Provide the [X, Y] coordinate of the cell's center where the given text is located.  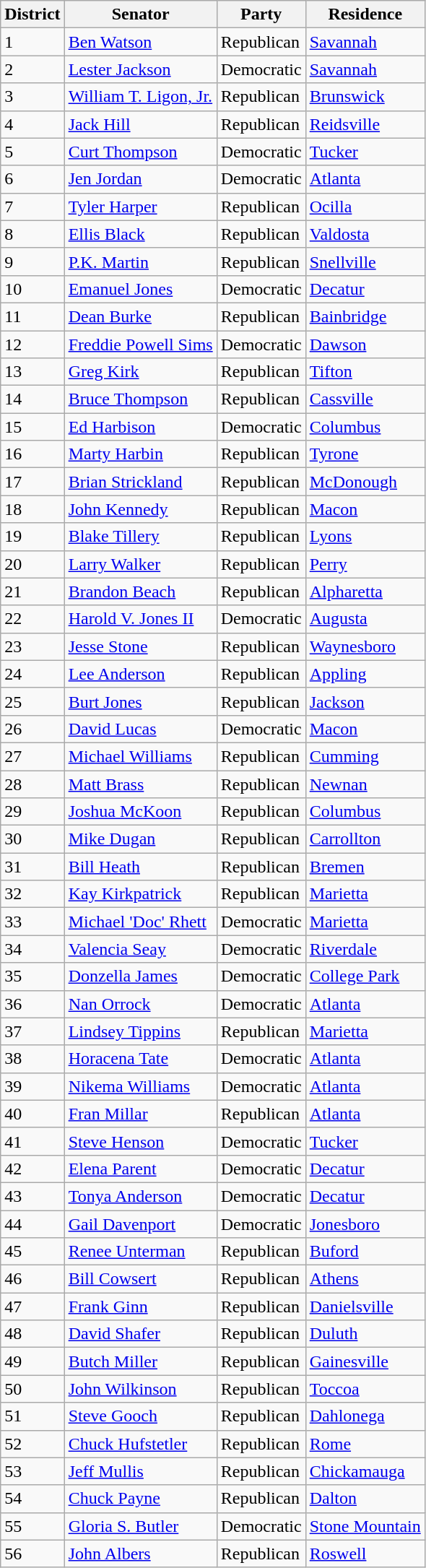
Riverdale [365, 949]
20 [32, 564]
56 [32, 1554]
Snellville [365, 261]
Michael 'Doc' Rhett [140, 922]
John Wilkinson [140, 1389]
John Kennedy [140, 509]
Buford [365, 1252]
Chuck Hufstetler [140, 1444]
Bruce Thompson [140, 399]
Dahlonega [365, 1416]
Lester Jackson [140, 69]
Appling [365, 674]
Ellis Black [140, 234]
12 [32, 345]
P.K. Martin [140, 261]
Fran Millar [140, 1114]
Elena Parent [140, 1169]
32 [32, 894]
14 [32, 399]
39 [32, 1086]
Newnan [365, 784]
Bainbridge [365, 316]
Augusta [365, 619]
44 [32, 1224]
Curt Thompson [140, 152]
Valencia Seay [140, 949]
Duluth [365, 1334]
24 [32, 674]
34 [32, 949]
Lindsey Tippins [140, 1031]
25 [32, 701]
Joshua McKoon [140, 812]
10 [32, 289]
Tyrone [365, 454]
Brunswick [365, 97]
Cassville [365, 399]
Toccoa [365, 1389]
Bill Heath [140, 867]
48 [32, 1334]
Larry Walker [140, 564]
15 [32, 427]
23 [32, 646]
49 [32, 1361]
Nan Orrock [140, 1004]
31 [32, 867]
Residence [365, 14]
Tifton [365, 372]
Freddie Powell Sims [140, 345]
Roswell [365, 1554]
28 [32, 784]
8 [32, 234]
Gainesville [365, 1361]
Jen Jordan [140, 179]
David Lucas [140, 729]
Bremen [365, 867]
Athens [365, 1279]
54 [32, 1499]
33 [32, 922]
Stone Mountain [365, 1526]
Steve Henson [140, 1141]
Gail Davenport [140, 1224]
College Park [365, 976]
Jesse Stone [140, 646]
18 [32, 509]
2 [32, 69]
Reidsville [365, 124]
Rome [365, 1444]
40 [32, 1114]
5 [32, 152]
21 [32, 592]
John Albers [140, 1554]
51 [32, 1416]
Burt Jones [140, 701]
50 [32, 1389]
Valdosta [365, 234]
Ocilla [365, 207]
Butch Miller [140, 1361]
Alpharetta [365, 592]
7 [32, 207]
Blake Tillery [140, 537]
38 [32, 1059]
22 [32, 619]
Donzella James [140, 976]
53 [32, 1471]
Greg Kirk [140, 372]
Waynesboro [365, 646]
Harold V. Jones II [140, 619]
Mike Dugan [140, 839]
Michael Williams [140, 756]
Tyler Harper [140, 207]
Chickamauga [365, 1471]
Chuck Payne [140, 1499]
46 [32, 1279]
Lyons [365, 537]
District [32, 14]
Nikema Williams [140, 1086]
Dean Burke [140, 316]
Party [261, 14]
43 [32, 1196]
Marty Harbin [140, 454]
Danielsville [365, 1307]
Ed Harbison [140, 427]
26 [32, 729]
Jonesboro [365, 1224]
Ben Watson [140, 42]
42 [32, 1169]
17 [32, 482]
Jack Hill [140, 124]
6 [32, 179]
Horacena Tate [140, 1059]
Kay Kirkpatrick [140, 894]
9 [32, 261]
Carrollton [365, 839]
11 [32, 316]
Brandon Beach [140, 592]
Perry [365, 564]
37 [32, 1031]
Lee Anderson [140, 674]
30 [32, 839]
35 [32, 976]
Emanuel Jones [140, 289]
36 [32, 1004]
Cumming [365, 756]
45 [32, 1252]
52 [32, 1444]
Gloria S. Butler [140, 1526]
29 [32, 812]
16 [32, 454]
Jackson [365, 701]
Matt Brass [140, 784]
27 [32, 756]
41 [32, 1141]
47 [32, 1307]
55 [32, 1526]
Jeff Mullis [140, 1471]
Steve Gooch [140, 1416]
Tonya Anderson [140, 1196]
McDonough [365, 482]
13 [32, 372]
Brian Strickland [140, 482]
Dalton [365, 1499]
3 [32, 97]
David Shafer [140, 1334]
Frank Ginn [140, 1307]
Senator [140, 14]
William T. Ligon, Jr. [140, 97]
Dawson [365, 345]
4 [32, 124]
Renee Unterman [140, 1252]
1 [32, 42]
19 [32, 537]
Bill Cowsert [140, 1279]
